Search for the cell housing the specified text and yield its (X, Y) center coordinate. 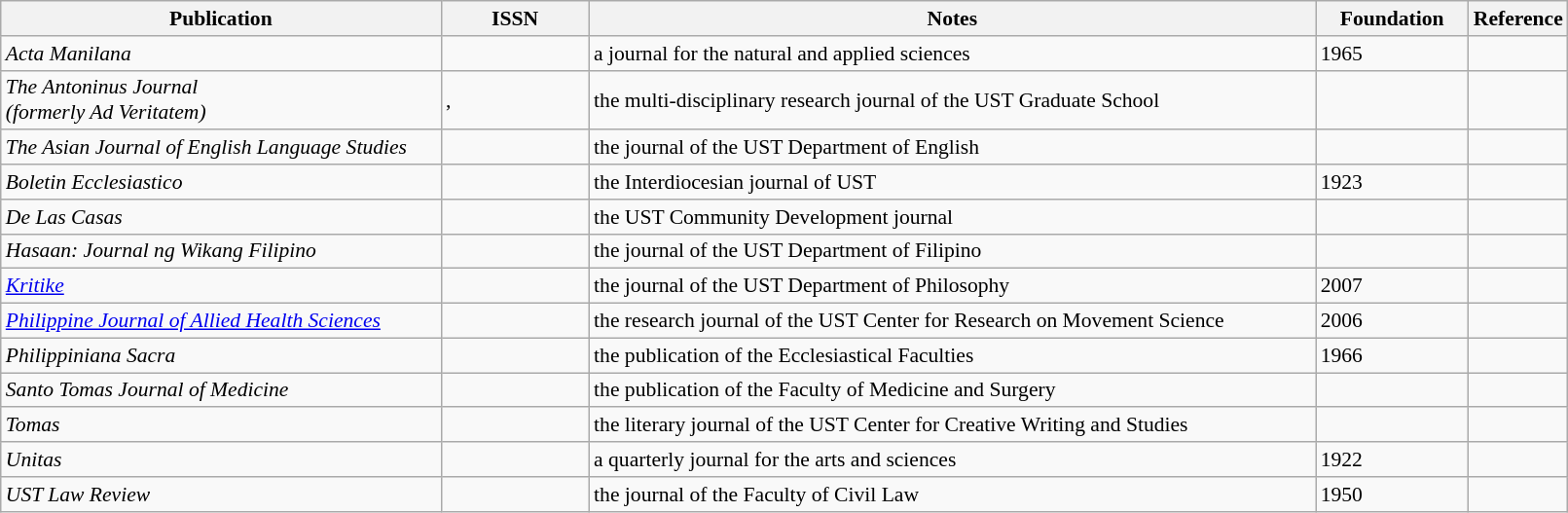
Hasaan: Journal ng Wikang Filipino (221, 251)
Foundation (1392, 18)
ISSN (515, 18)
the multi-disciplinary research journal of the UST Graduate School (952, 99)
the research journal of the UST Center for Research on Movement Science (952, 321)
2006 (1392, 321)
Santo Tomas Journal of Medicine (221, 390)
, (515, 99)
Unitas (221, 459)
1922 (1392, 459)
1965 (1392, 54)
the journal of the UST Department of English (952, 148)
Notes (952, 18)
UST Law Review (221, 495)
the UST Community Development journal (952, 217)
Tomas (221, 425)
the publication of the Faculty of Medicine and Surgery (952, 390)
Reference (1518, 18)
the publication of the Ecclesiastical Faculties (952, 355)
Kritike (221, 286)
The Antoninus Journal (formerly Ad Veritatem) (221, 99)
the journal of the UST Department of Philosophy (952, 286)
the journal of the Faculty of Civil Law (952, 495)
De Las Casas (221, 217)
The Asian Journal of English Language Studies (221, 148)
1966 (1392, 355)
Publication (221, 18)
a quarterly journal for the arts and sciences (952, 459)
1950 (1392, 495)
a journal for the natural and applied sciences (952, 54)
Acta Manilana (221, 54)
the Interdiocesian journal of UST (952, 182)
Boletin Ecclesiastico (221, 182)
the literary journal of the UST Center for Creative Writing and Studies (952, 425)
2007 (1392, 286)
Philippine Journal of Allied Health Sciences (221, 321)
Philippiniana Sacra (221, 355)
the journal of the UST Department of Filipino (952, 251)
1923 (1392, 182)
